Capture the cell that displays the provided text and extract its [X, Y] central coordinate. 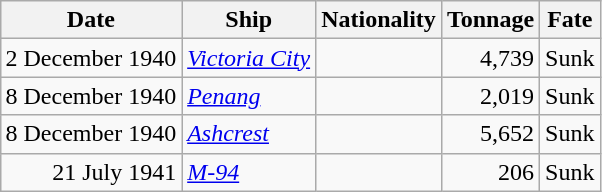
21 July 1941 [91, 172]
Ashcrest [249, 134]
206 [490, 172]
Nationality [379, 20]
Date [91, 20]
Penang [249, 96]
M-94 [249, 172]
Tonnage [490, 20]
Ship [249, 20]
Victoria City [249, 58]
2,019 [490, 96]
5,652 [490, 134]
2 December 1940 [91, 58]
Fate [570, 20]
4,739 [490, 58]
